Output the (X, Y) coordinate of the center of the cell containing the given text.  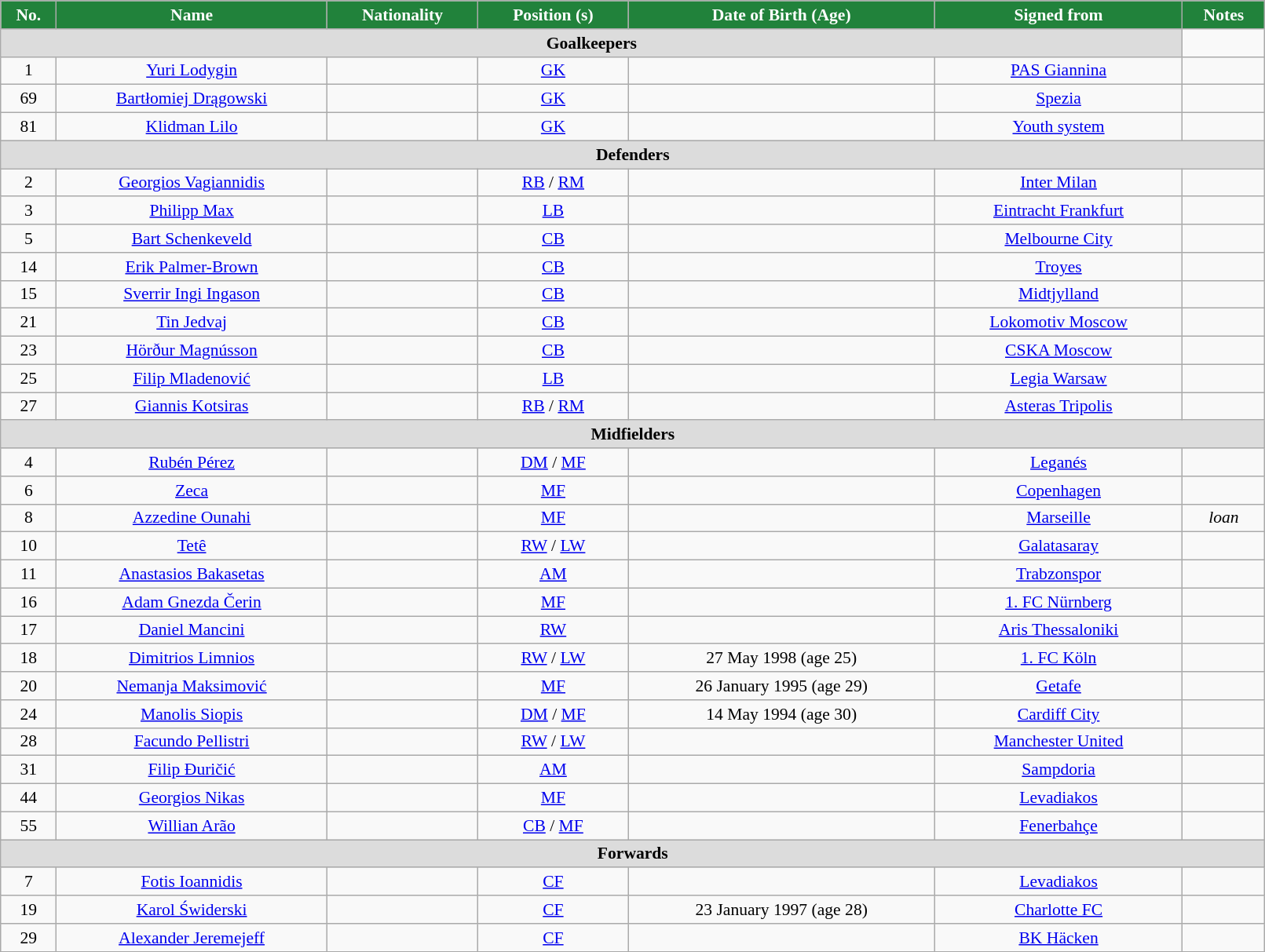
Manchester United (1058, 742)
Azzedine Ounahi (192, 518)
69 (28, 99)
Midfielders (633, 435)
1. FC Köln (1058, 658)
PAS Giannina (1058, 71)
No. (28, 15)
BK Häcken (1058, 938)
6 (28, 491)
3 (28, 211)
Erik Palmer-Brown (192, 267)
31 (28, 770)
Forwards (633, 854)
Goalkeepers (592, 43)
5 (28, 239)
Klidman Lilo (192, 127)
Fenerbahçe (1058, 826)
Facundo Pellistri (192, 742)
25 (28, 378)
20 (28, 686)
Lokomotiv Moscow (1058, 323)
Filip Mladenović (192, 378)
Trabzonspor (1058, 574)
Cardiff City (1058, 714)
Hörður Magnússon (192, 351)
Melbourne City (1058, 239)
Fotis Ioannidis (192, 882)
7 (28, 882)
Philipp Max (192, 211)
RW (553, 630)
Sampdoria (1058, 770)
Signed from (1058, 15)
14 (28, 267)
Date of Birth (Age) (781, 15)
Spezia (1058, 99)
Dimitrios Limnios (192, 658)
Inter Milan (1058, 183)
11 (28, 574)
1. FC Nürnberg (1058, 602)
Midtjylland (1058, 294)
Manolis Siopis (192, 714)
28 (28, 742)
26 January 1995 (age 29) (781, 686)
81 (28, 127)
15 (28, 294)
Tetê (192, 546)
Youth system (1058, 127)
24 (28, 714)
Tin Jedvaj (192, 323)
Adam Gnezda Čerin (192, 602)
27 (28, 407)
CSKA Moscow (1058, 351)
23 (28, 351)
Troyes (1058, 267)
Name (192, 15)
Yuri Lodygin (192, 71)
23 January 1997 (age 28) (781, 910)
Rubén Pérez (192, 462)
Marseille (1058, 518)
Copenhagen (1058, 491)
Georgios Nikas (192, 798)
Nemanja Maksimović (192, 686)
Galatasaray (1058, 546)
Getafe (1058, 686)
Aris Thessaloniki (1058, 630)
18 (28, 658)
Notes (1223, 15)
Charlotte FC (1058, 910)
Bartłomiej Drągowski (192, 99)
27 May 1998 (age 25) (781, 658)
CB / MF (553, 826)
loan (1223, 518)
Zeca (192, 491)
Position (s) (553, 15)
Willian Arão (192, 826)
4 (28, 462)
Defenders (633, 155)
14 May 1994 (age 30) (781, 714)
Legia Warsaw (1058, 378)
16 (28, 602)
21 (28, 323)
Eintracht Frankfurt (1058, 211)
Daniel Mancini (192, 630)
2 (28, 183)
17 (28, 630)
10 (28, 546)
55 (28, 826)
Giannis Kotsiras (192, 407)
Bart Schenkeveld (192, 239)
29 (28, 938)
1 (28, 71)
8 (28, 518)
Karol Świderski (192, 910)
Nationality (402, 15)
19 (28, 910)
Anastasios Bakasetas (192, 574)
Asteras Tripolis (1058, 407)
Georgios Vagiannidis (192, 183)
44 (28, 798)
Sverrir Ingi Ingason (192, 294)
Alexander Jeremejeff (192, 938)
Leganés (1058, 462)
Filip Đuričić (192, 770)
